Provide the [X, Y] coordinate of the cell's center where the given text is located.  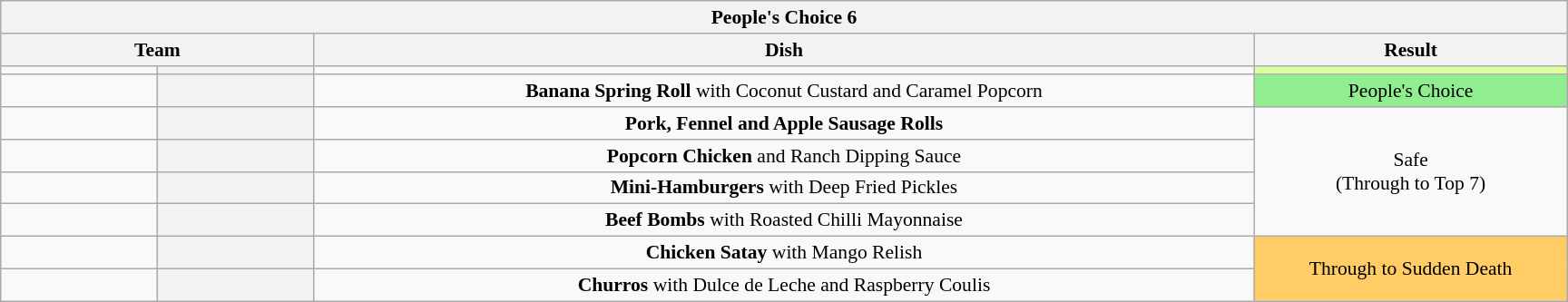
Safe(Through to Top 7) [1410, 171]
Banana Spring Roll with Coconut Custard and Caramel Popcorn [784, 92]
People's Choice 6 [784, 17]
Popcorn Chicken and Ranch Dipping Sauce [784, 156]
Beef Bombs with Roasted Chilli Mayonnaise [784, 220]
Result [1410, 50]
Mini-Hamburgers with Deep Fried Pickles [784, 188]
Churros with Dulce de Leche and Raspberry Coulis [784, 285]
Pork, Fennel and Apple Sausage Rolls [784, 123]
People's Choice [1410, 92]
Team [158, 50]
Chicken Satay with Mango Relish [784, 253]
Dish [784, 50]
Through to Sudden Death [1410, 268]
